Capture the cell that displays the provided text and extract its [X, Y] central coordinate. 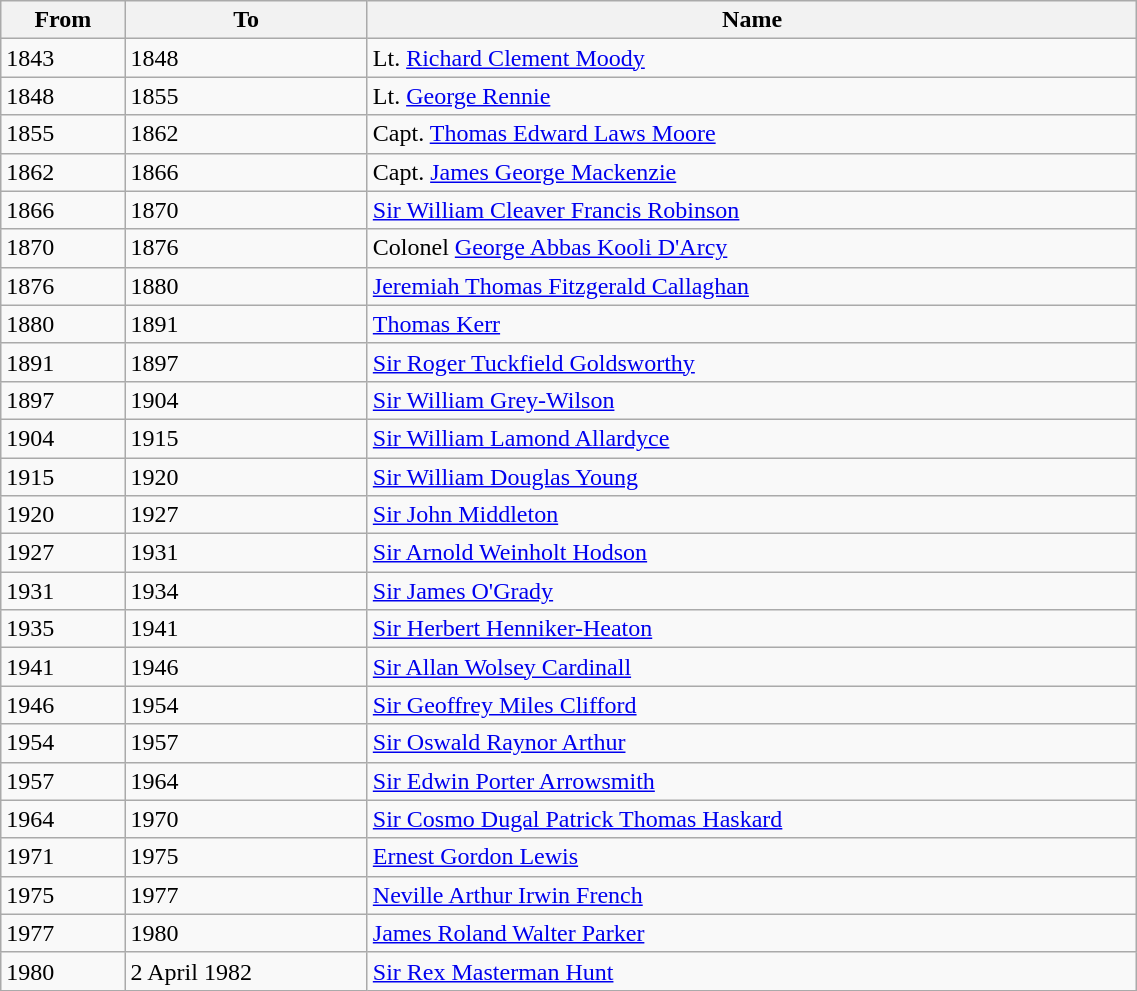
From [63, 20]
James Roland Walter Parker [752, 933]
Sir Edwin Porter Arrowsmith [752, 781]
Neville Arthur Irwin French [752, 895]
Sir William Grey-Wilson [752, 400]
Sir William Cleaver Francis Robinson [752, 210]
Sir William Douglas Young [752, 477]
1843 [63, 58]
Sir James O'Grady [752, 591]
Sir John Middleton [752, 515]
Sir Roger Tuckfield Goldsworthy [752, 362]
1971 [63, 857]
Colonel George Abbas Kooli D'Arcy [752, 248]
Sir Oswald Raynor Arthur [752, 743]
1970 [246, 819]
1935 [63, 629]
To [246, 20]
Thomas Kerr [752, 324]
Sir Arnold Weinholt Hodson [752, 553]
Ernest Gordon Lewis [752, 857]
Capt. James George Mackenzie [752, 172]
Sir Herbert Henniker-Heaton [752, 629]
Capt. Thomas Edward Laws Moore [752, 134]
Sir Cosmo Dugal Patrick Thomas Haskard [752, 819]
Lt. Richard Clement Moody [752, 58]
Sir Allan Wolsey Cardinall [752, 667]
Name [752, 20]
Lt. George Rennie [752, 96]
Sir Rex Masterman Hunt [752, 971]
Jeremiah Thomas Fitzgerald Callaghan [752, 286]
2 April 1982 [246, 971]
Sir Geoffrey Miles Clifford [752, 705]
Sir William Lamond Allardyce [752, 438]
1934 [246, 591]
